Provide the [X, Y] coordinate of the cell's center where the given text is located.  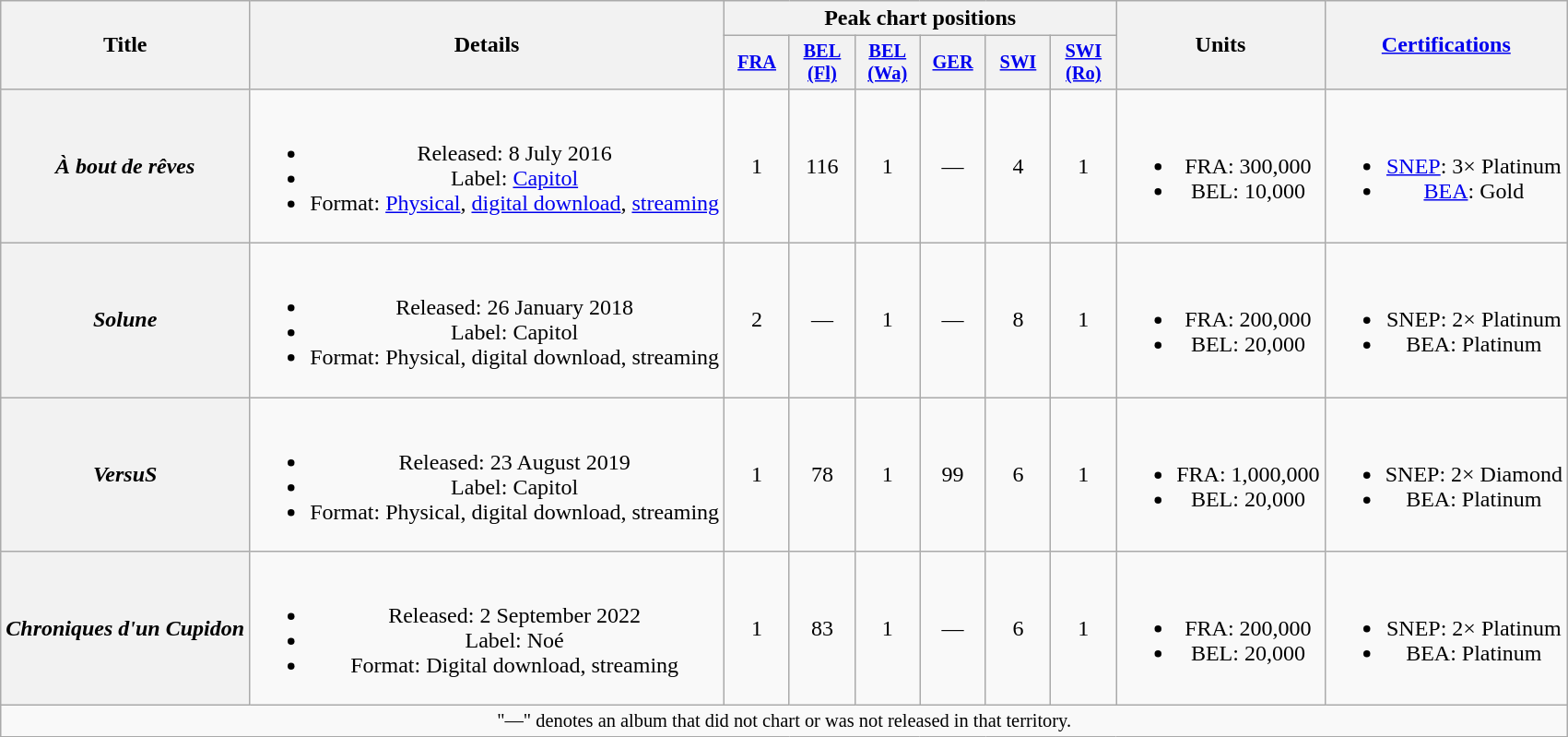
SWI [1018, 63]
"—" denotes an album that did not chart or was not released in that territory. [784, 721]
BEL(Wa) [887, 63]
Solune [125, 321]
Title [125, 45]
Released: 8 July 2016Label: CapitolFormat: Physical, digital download, streaming [487, 166]
99 [953, 474]
Peak chart positions [920, 18]
FRA: 1,000,000BEL: 20,000 [1220, 474]
2 [758, 321]
Units [1220, 45]
FRA [758, 63]
8 [1018, 321]
78 [822, 474]
BEL(Fl) [822, 63]
Chroniques d'un Cupidon [125, 629]
GER [953, 63]
Released: 26 January 2018Label: CapitolFormat: Physical, digital download, streaming [487, 321]
FRA: 300,000BEL: 10,000 [1220, 166]
Released: 23 August 2019Label: CapitolFormat: Physical, digital download, streaming [487, 474]
116 [822, 166]
À bout de rêves [125, 166]
83 [822, 629]
SNEP: 3× PlatinumBEA: Gold [1445, 166]
VersuS [125, 474]
SWI(Ro) [1084, 63]
Released: 2 September 2022Label: NoéFormat: Digital download, streaming [487, 629]
Details [487, 45]
Certifications [1445, 45]
SNEP: 2× DiamondBEA: Platinum [1445, 474]
4 [1018, 166]
